Return [X, Y] of the center of cell containing provided text 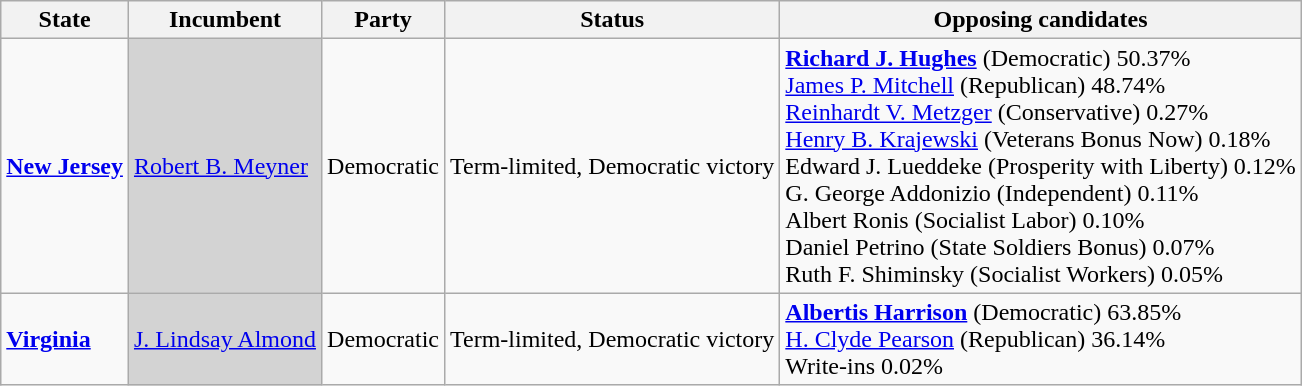
Incumbent [224, 20]
State [65, 20]
Albertis Harrison (Democratic) 63.85% H. Clyde Pearson (Republican) 36.14% Write-ins 0.02% [1041, 339]
New Jersey [65, 166]
Robert B. Meyner [224, 166]
Opposing candidates [1041, 20]
J. Lindsay Almond [224, 339]
Party [384, 20]
Virginia [65, 339]
Status [612, 20]
